Extract the [x, y] coordinate from the center of the cell holding the provided text.  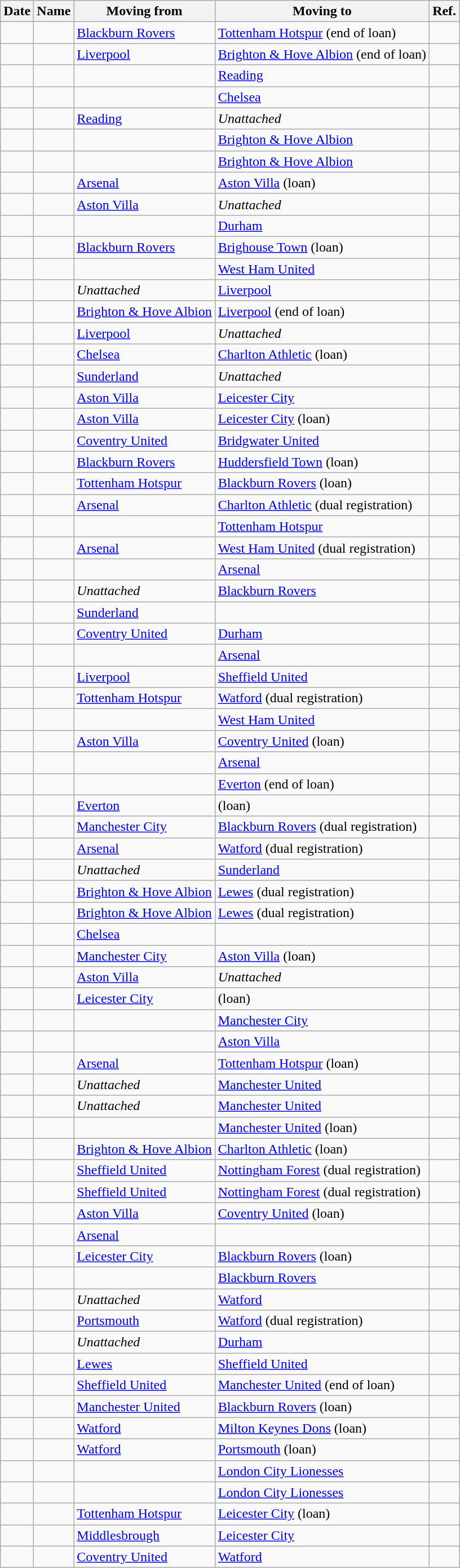
Liverpool (end of loan) [322, 312]
Middlesbrough [144, 1535]
Portsmouth [144, 1321]
Charlton Athletic (dual registration) [322, 505]
Milton Keynes Dons (loan) [322, 1428]
Tottenham Hotspur (loan) [322, 1063]
Ref. [444, 11]
Manchester United (end of loan) [322, 1385]
Everton (end of loan) [322, 784]
Moving from [144, 11]
Bridgwater United [322, 441]
Lewes [144, 1364]
Blackburn Rovers (dual registration) [322, 827]
Huddersfield Town (loan) [322, 462]
West Ham United (dual registration) [322, 548]
Brighouse Town (loan) [322, 247]
Name [54, 11]
Moving to [322, 11]
Brighton & Hove Albion (end of loan) [322, 54]
Portsmouth (loan) [322, 1450]
Everton [144, 805]
Manchester United (loan) [322, 1127]
Tottenham Hotspur (end of loan) [322, 33]
Date [17, 11]
